For the text-containing cell, return its midpoint in [x, y] coordinate format. 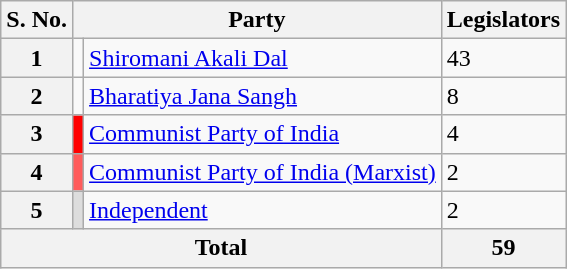
43 [503, 58]
8 [503, 96]
S. No. [37, 20]
Independent [263, 210]
1 [37, 58]
Bharatiya Jana Sangh [263, 96]
5 [37, 210]
Communist Party of India (Marxist) [263, 172]
3 [37, 134]
Legislators [503, 20]
Party [256, 20]
Shiromani Akali Dal [263, 58]
59 [503, 248]
Total [222, 248]
Communist Party of India [263, 134]
